Find where the given text appears and provide that cell's center as [x, y] coordinate. 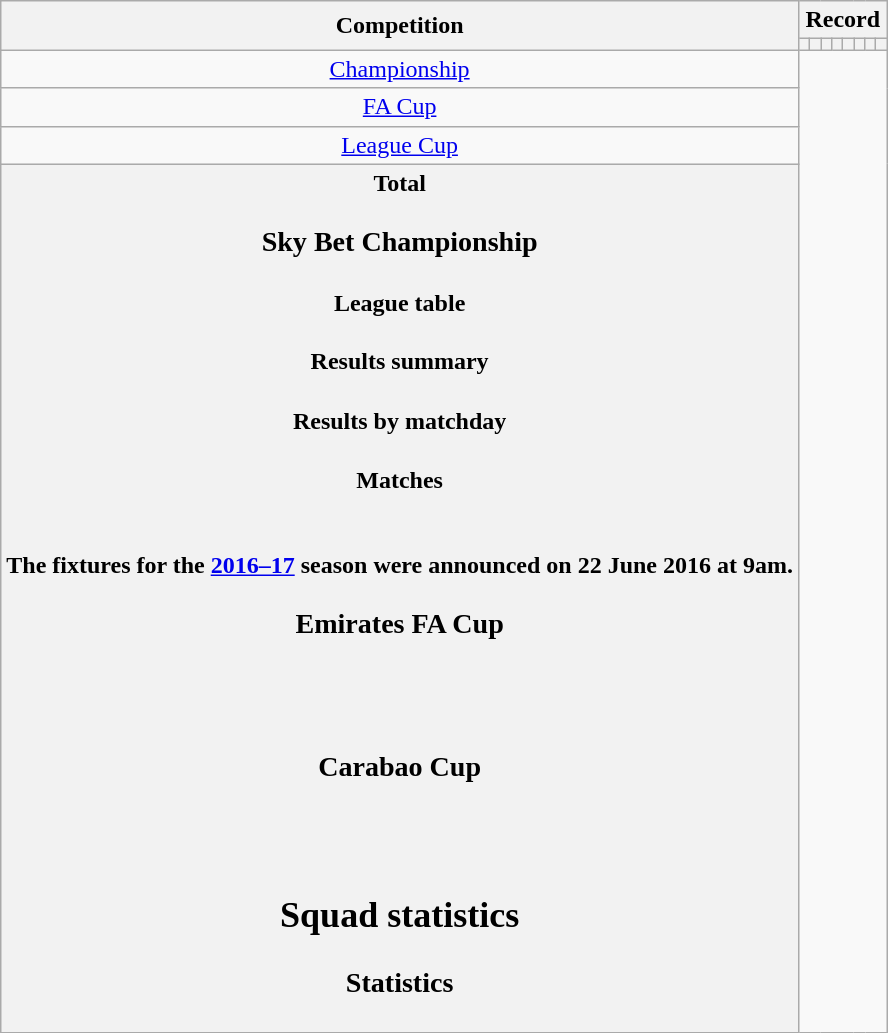
League Cup [400, 145]
Record [842, 20]
Championship [400, 69]
FA Cup [400, 107]
Competition [400, 26]
